From the cell containing the given text, extract its center point as [x, y] coordinate. 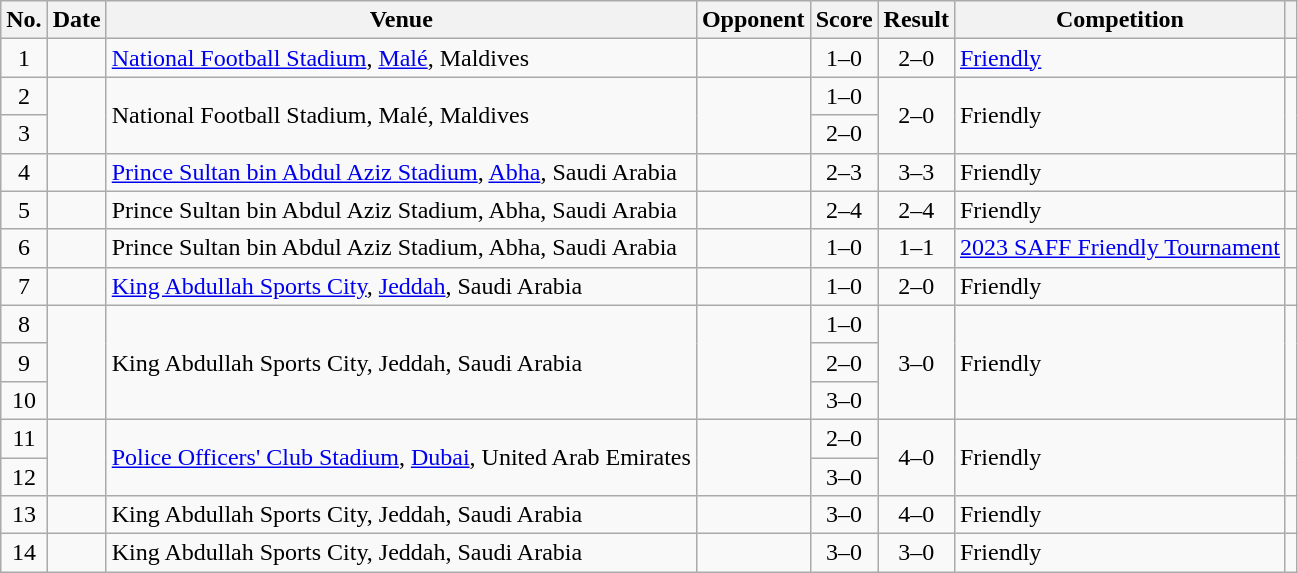
Date [76, 20]
3 [24, 134]
1 [24, 58]
Competition [1120, 20]
14 [24, 553]
3–3 [916, 172]
Result [916, 20]
2 [24, 96]
No. [24, 20]
1–1 [916, 248]
Venue [401, 20]
2–3 [844, 172]
12 [24, 477]
8 [24, 324]
11 [24, 438]
Opponent [753, 20]
Score [844, 20]
5 [24, 210]
10 [24, 400]
6 [24, 248]
13 [24, 515]
7 [24, 286]
Police Officers' Club Stadium, Dubai, United Arab Emirates [401, 457]
4 [24, 172]
9 [24, 362]
2023 SAFF Friendly Tournament [1120, 248]
